Locate the cell with the specified text and output its (x, y) center coordinate. 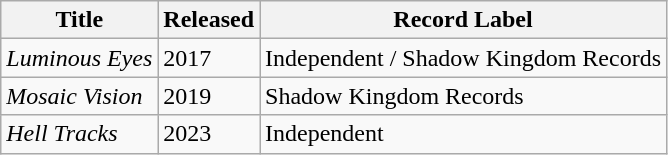
Record Label (464, 20)
Luminous Eyes (80, 58)
Shadow Kingdom Records (464, 96)
2019 (209, 96)
Hell Tracks (80, 134)
Independent / Shadow Kingdom Records (464, 58)
Title (80, 20)
Independent (464, 134)
2023 (209, 134)
Mosaic Vision (80, 96)
2017 (209, 58)
Released (209, 20)
